Detect which cell encompasses the target text, then output its (x, y) center coordinate. 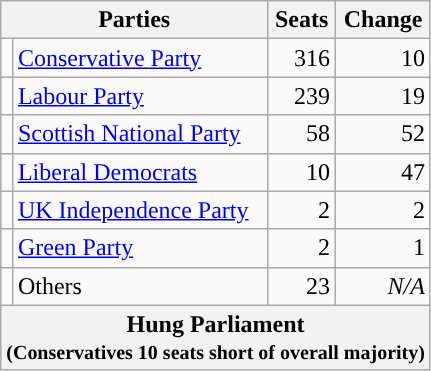
47 (384, 172)
Liberal Democrats (140, 172)
N/A (384, 286)
239 (302, 96)
58 (302, 134)
Hung Parliament (Conservatives 10 seats short of overall majority) (216, 338)
316 (302, 58)
Seats (302, 20)
Parties (134, 20)
Labour Party (140, 96)
Conservative Party (140, 58)
Green Party (140, 248)
23 (302, 286)
UK Independence Party (140, 210)
19 (384, 96)
Others (140, 286)
Scottish National Party (140, 134)
1 (384, 248)
52 (384, 134)
Change (384, 20)
